Determine the (X, Y) coordinate at the center of the cell enclosing the given text.  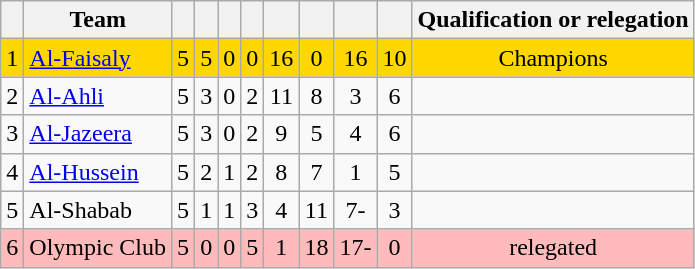
Qualification or relegation (553, 20)
18 (316, 248)
Al-Shabab (98, 210)
17- (356, 248)
Al-Ahli (98, 96)
relegated (553, 248)
Al-Faisaly (98, 58)
10 (394, 58)
Team (98, 20)
Champions (553, 58)
7- (356, 210)
9 (282, 134)
7 (316, 172)
Al-Hussein (98, 172)
Al-Jazeera (98, 134)
Olympic Club (98, 248)
